Capture the cell that displays the provided text and extract its [x, y] central coordinate. 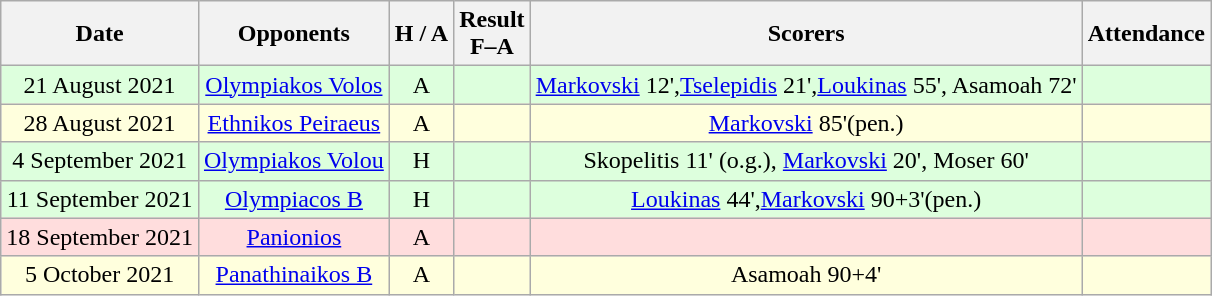
Markovski 85'(pen.) [806, 123]
Markovski 12',Tselepidis 21',Loukinas 55', Asamoah 72' [806, 85]
Olympiakos Volou [294, 161]
21 August 2021 [100, 85]
H / A [421, 34]
5 October 2021 [100, 275]
Olympiacos B [294, 199]
11 September 2021 [100, 199]
Scorers [806, 34]
28 August 2021 [100, 123]
4 September 2021 [100, 161]
Panathinaikos B [294, 275]
Olympiakos Volos [294, 85]
Attendance [1146, 34]
Date [100, 34]
Asamoah 90+4' [806, 275]
Skopelitis 11' (o.g.), Markovski 20', Moser 60' [806, 161]
Ethnikos Peiraeus [294, 123]
Loukinas 44',Markovski 90+3'(pen.) [806, 199]
Panionios [294, 237]
Opponents [294, 34]
18 September 2021 [100, 237]
ResultF–A [492, 34]
